Search for the cell housing the specified text and yield its [X, Y] center coordinate. 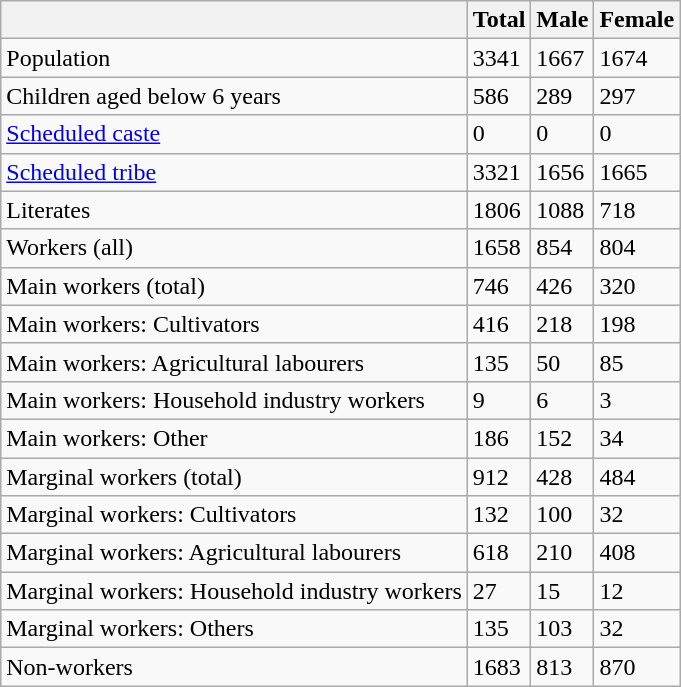
3 [637, 400]
813 [562, 667]
186 [499, 438]
426 [562, 286]
Marginal workers: Cultivators [234, 515]
3341 [499, 58]
Marginal workers: Agricultural labourers [234, 553]
Male [562, 20]
912 [499, 477]
586 [499, 96]
210 [562, 553]
6 [562, 400]
1656 [562, 172]
854 [562, 248]
15 [562, 591]
34 [637, 438]
3321 [499, 172]
1806 [499, 210]
Population [234, 58]
289 [562, 96]
416 [499, 324]
Main workers (total) [234, 286]
85 [637, 362]
Scheduled caste [234, 134]
100 [562, 515]
Marginal workers: Others [234, 629]
Main workers: Household industry workers [234, 400]
Non-workers [234, 667]
218 [562, 324]
Main workers: Cultivators [234, 324]
428 [562, 477]
Total [499, 20]
152 [562, 438]
408 [637, 553]
Main workers: Other [234, 438]
9 [499, 400]
870 [637, 667]
1658 [499, 248]
Children aged below 6 years [234, 96]
Main workers: Agricultural labourers [234, 362]
1683 [499, 667]
1665 [637, 172]
718 [637, 210]
Female [637, 20]
746 [499, 286]
132 [499, 515]
320 [637, 286]
1674 [637, 58]
50 [562, 362]
1667 [562, 58]
27 [499, 591]
484 [637, 477]
12 [637, 591]
Marginal workers (total) [234, 477]
804 [637, 248]
Workers (all) [234, 248]
Literates [234, 210]
1088 [562, 210]
618 [499, 553]
Scheduled tribe [234, 172]
297 [637, 96]
198 [637, 324]
103 [562, 629]
Marginal workers: Household industry workers [234, 591]
